From the cell containing the given text, extract its center point as [x, y] coordinate. 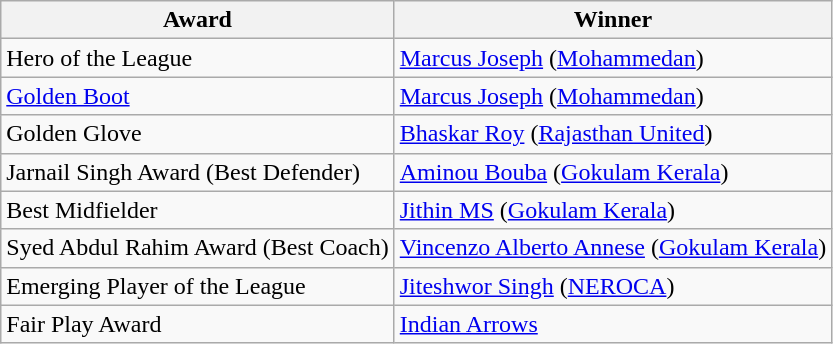
Vincenzo Alberto Annese (Gokulam Kerala) [612, 248]
Emerging Player of the League [198, 286]
Aminou Bouba (Gokulam Kerala) [612, 172]
Hero of the League [198, 58]
Best Midfielder [198, 210]
Fair Play Award [198, 324]
Winner [612, 20]
Award [198, 20]
Golden Boot [198, 96]
Jithin MS (Gokulam Kerala) [612, 210]
Syed Abdul Rahim Award (Best Coach) [198, 248]
Golden Glove [198, 134]
Indian Arrows [612, 324]
Jarnail Singh Award (Best Defender) [198, 172]
Bhaskar Roy (Rajasthan United) [612, 134]
Jiteshwor Singh (NEROCA) [612, 286]
